Extract the [X, Y] coordinate from the center of the cell holding the provided text.  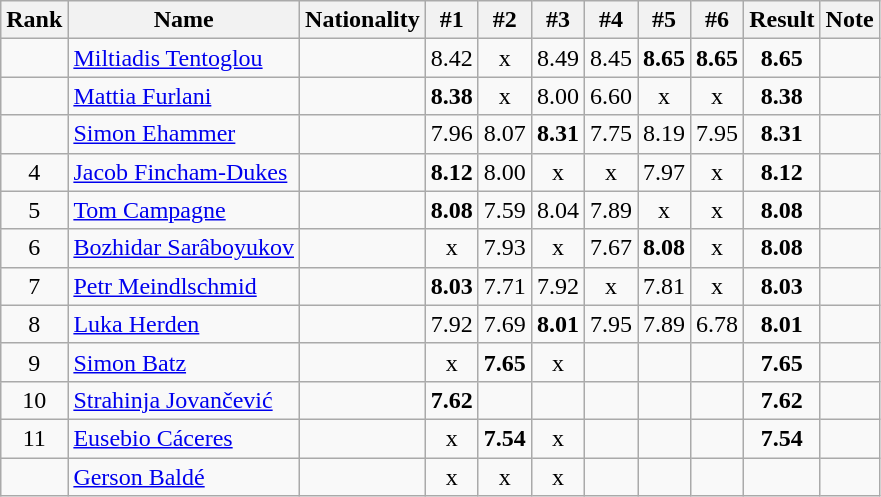
#5 [664, 20]
Gerson Baldé [184, 477]
#3 [558, 20]
8.04 [558, 210]
8.49 [558, 58]
Note [850, 20]
Luka Herden [184, 324]
7.71 [504, 286]
8.19 [664, 134]
Simon Batz [184, 362]
7.75 [610, 134]
Strahinja Jovančević [184, 400]
Mattia Furlani [184, 96]
Name [184, 20]
Miltiadis Tentoglou [184, 58]
7.59 [504, 210]
Petr Meindlschmid [184, 286]
Bozhidar Sarâboyukov [184, 248]
7.93 [504, 248]
9 [34, 362]
7 [34, 286]
8.45 [610, 58]
Tom Campagne [184, 210]
6.78 [718, 324]
11 [34, 438]
6 [34, 248]
#4 [610, 20]
7.69 [504, 324]
8.07 [504, 134]
4 [34, 172]
7.97 [664, 172]
10 [34, 400]
Rank [34, 20]
Nationality [363, 20]
Simon Ehammer [184, 134]
#2 [504, 20]
8.42 [452, 58]
7.96 [452, 134]
8 [34, 324]
5 [34, 210]
7.67 [610, 248]
Eusebio Cáceres [184, 438]
#6 [718, 20]
#1 [452, 20]
Jacob Fincham-Dukes [184, 172]
Result [782, 20]
7.81 [664, 286]
6.60 [610, 96]
